Identify which cell holds the provided text, then report its (X, Y) central coordinate. 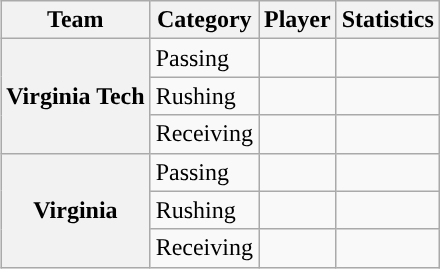
Category (204, 20)
Team (76, 20)
Virginia Tech (76, 96)
Statistics (388, 20)
Player (297, 20)
Virginia (76, 210)
